From the cell containing the given text, extract its center point as (x, y) coordinate. 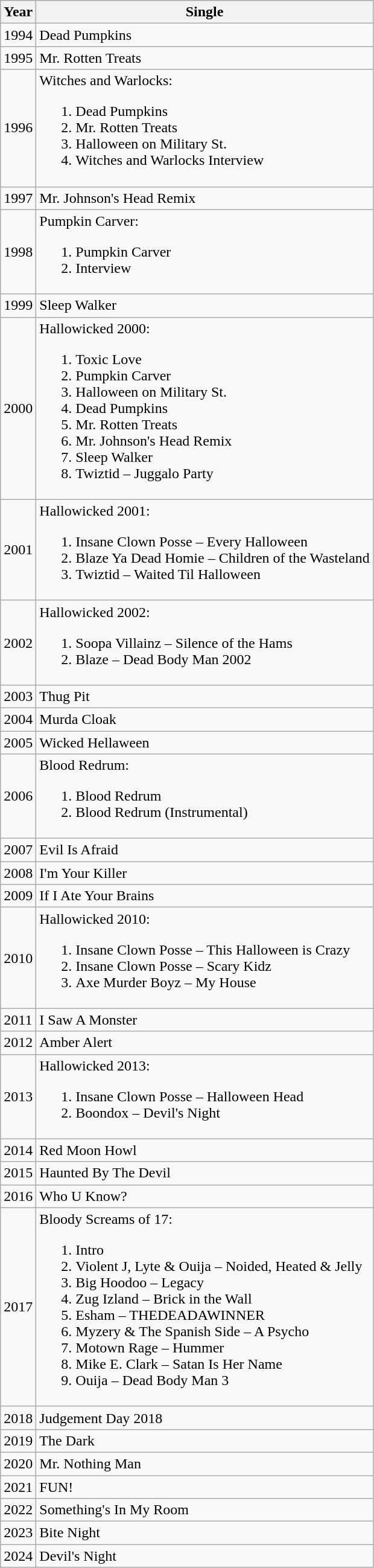
1994 (18, 35)
I Saw A Monster (205, 1020)
1997 (18, 198)
2018 (18, 1418)
2021 (18, 1487)
Bite Night (205, 1533)
2024 (18, 1556)
Sleep Walker (205, 306)
The Dark (205, 1441)
Hallowicked 2010:Insane Clown Posse – This Halloween is CrazyInsane Clown Posse – Scary KidzAxe Murder Boyz – My House (205, 958)
FUN! (205, 1487)
Year (18, 12)
Blood Redrum:Blood RedrumBlood Redrum (Instrumental) (205, 796)
2019 (18, 1441)
Thug Pit (205, 696)
1996 (18, 128)
Judgement Day 2018 (205, 1418)
2008 (18, 873)
2003 (18, 696)
Hallowicked 2002:Soopa Villainz – Silence of the HamsBlaze – Dead Body Man 2002 (205, 642)
1998 (18, 252)
Mr. Johnson's Head Remix (205, 198)
2022 (18, 1510)
1995 (18, 58)
Mr. Nothing Man (205, 1464)
Devil's Night (205, 1556)
2009 (18, 896)
2023 (18, 1533)
Something's In My Room (205, 1510)
2011 (18, 1020)
2007 (18, 850)
2010 (18, 958)
Haunted By The Devil (205, 1173)
Mr. Rotten Treats (205, 58)
Dead Pumpkins (205, 35)
2001 (18, 549)
Who U Know? (205, 1196)
Evil Is Afraid (205, 850)
2017 (18, 1307)
2015 (18, 1173)
2012 (18, 1043)
2005 (18, 742)
2013 (18, 1096)
Amber Alert (205, 1043)
2014 (18, 1150)
Red Moon Howl (205, 1150)
2004 (18, 719)
Witches and Warlocks:Dead PumpkinsMr. Rotten TreatsHalloween on Military St.Witches and Warlocks Interview (205, 128)
Hallowicked 2013:Insane Clown Posse – Halloween HeadBoondox – Devil's Night (205, 1096)
Single (205, 12)
2006 (18, 796)
Hallowicked 2001:Insane Clown Posse – Every HalloweenBlaze Ya Dead Homie – Children of the WastelandTwiztid – Waited Til Halloween (205, 549)
Wicked Hellaween (205, 742)
Murda Cloak (205, 719)
Pumpkin Carver:Pumpkin CarverInterview (205, 252)
1999 (18, 306)
2016 (18, 1196)
If I Ate Your Brains (205, 896)
I'm Your Killer (205, 873)
2020 (18, 1464)
2002 (18, 642)
2000 (18, 408)
